For the text-containing cell, return its midpoint in [x, y] coordinate format. 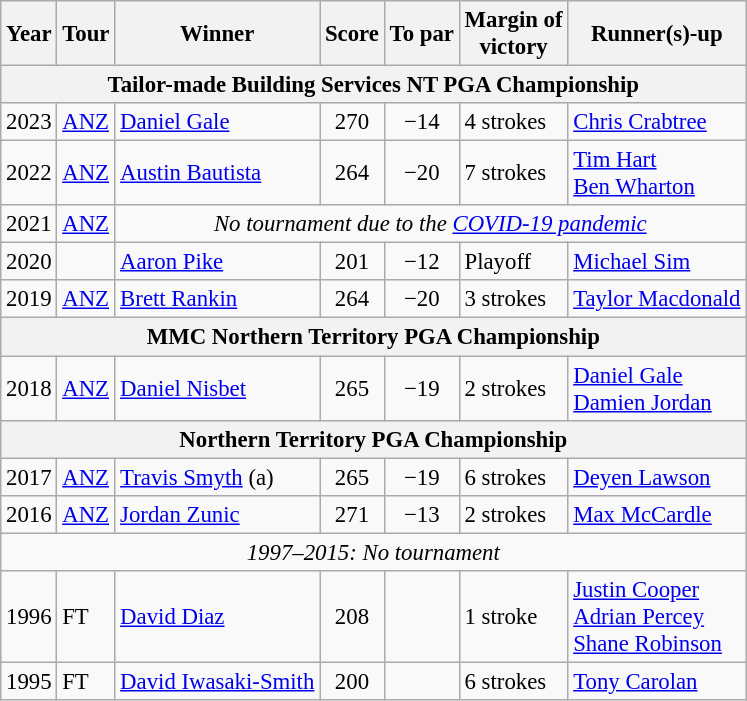
7 strokes [514, 174]
Tailor-made Building Services NT PGA Championship [374, 85]
270 [352, 122]
−13 [422, 514]
−12 [422, 262]
Tony Carolan [657, 681]
David Diaz [218, 617]
Daniel Nisbet [218, 388]
Brett Rankin [218, 299]
201 [352, 262]
2022 [29, 174]
2018 [29, 388]
Austin Bautista [218, 174]
Tour [86, 34]
2023 [29, 122]
No tournament due to the COVID-19 pandemic [430, 224]
−14 [422, 122]
Michael Sim [657, 262]
To par [422, 34]
Playoff [514, 262]
Margin ofvictory [514, 34]
2017 [29, 477]
1996 [29, 617]
Chris Crabtree [657, 122]
Daniel Gale Damien Jordan [657, 388]
1995 [29, 681]
2016 [29, 514]
3 strokes [514, 299]
David Iwasaki-Smith [218, 681]
Northern Territory PGA Championship [374, 439]
Justin Cooper Adrian Percey Shane Robinson [657, 617]
2019 [29, 299]
MMC Northern Territory PGA Championship [374, 337]
2021 [29, 224]
Max McCardle [657, 514]
Runner(s)-up [657, 34]
1997–2015: No tournament [374, 552]
Winner [218, 34]
Jordan Zunic [218, 514]
Aaron Pike [218, 262]
Deyen Lawson [657, 477]
Travis Smyth (a) [218, 477]
1 stroke [514, 617]
Score [352, 34]
Tim Hart Ben Wharton [657, 174]
Daniel Gale [218, 122]
Taylor Macdonald [657, 299]
200 [352, 681]
271 [352, 514]
Year [29, 34]
2020 [29, 262]
4 strokes [514, 122]
208 [352, 617]
